Return [X, Y] of the center of cell containing provided text 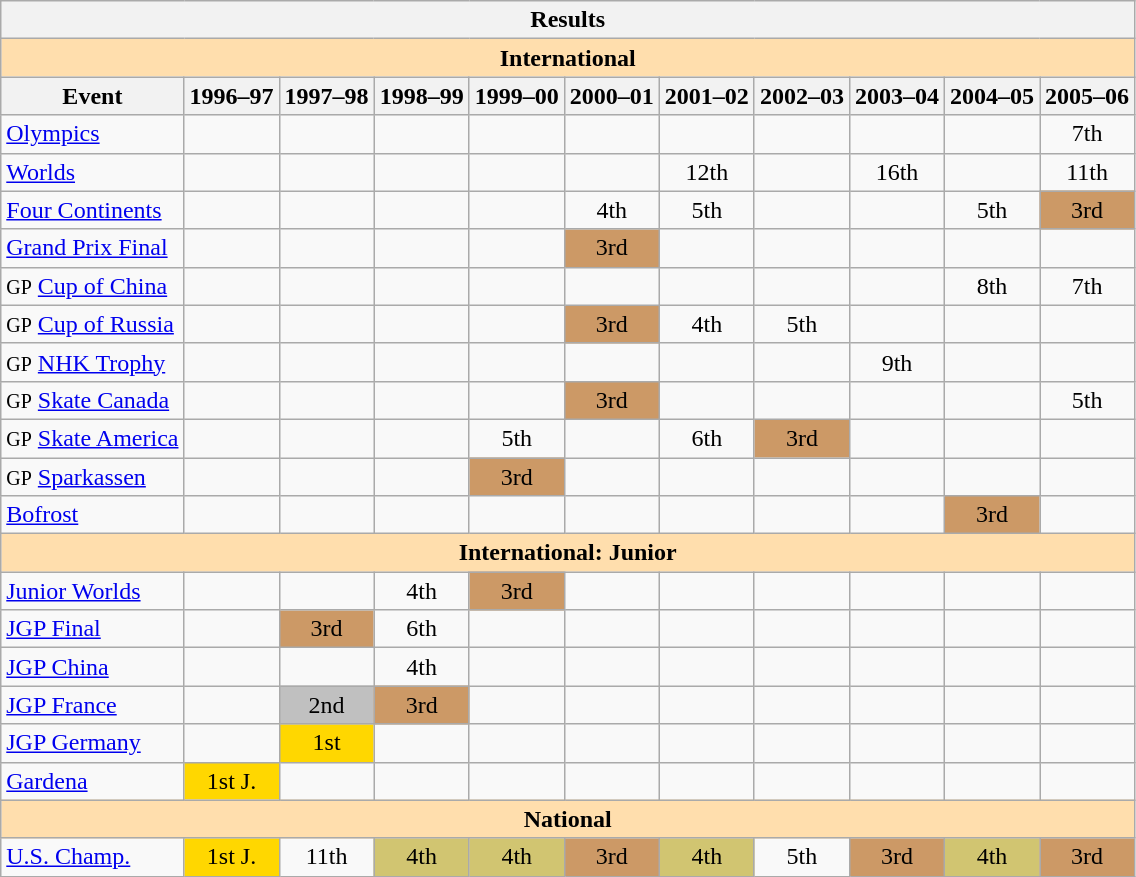
Worlds [92, 172]
JGP Final [92, 629]
2002–03 [802, 96]
GP Skate America [92, 438]
GP Sparkassen [92, 477]
Bofrost [92, 515]
2000–01 [612, 96]
International [568, 58]
GP NHK Trophy [92, 362]
16th [896, 172]
Junior Worlds [92, 591]
JGP Germany [92, 743]
U.S. Champ. [92, 857]
Event [92, 96]
Results [568, 20]
National [568, 819]
2004–05 [992, 96]
Four Continents [92, 210]
Gardena [92, 781]
2nd [326, 705]
2005–06 [1088, 96]
9th [896, 362]
1997–98 [326, 96]
Olympics [92, 134]
1998–99 [422, 96]
JGP France [92, 705]
1996–97 [232, 96]
2001–02 [706, 96]
GP Cup of China [92, 286]
International: Junior [568, 553]
12th [706, 172]
8th [992, 286]
1999–00 [516, 96]
GP Cup of Russia [92, 324]
2003–04 [896, 96]
1st [326, 743]
GP Skate Canada [92, 400]
JGP China [92, 667]
Grand Prix Final [92, 248]
